Return [x, y] of the center of cell containing provided text 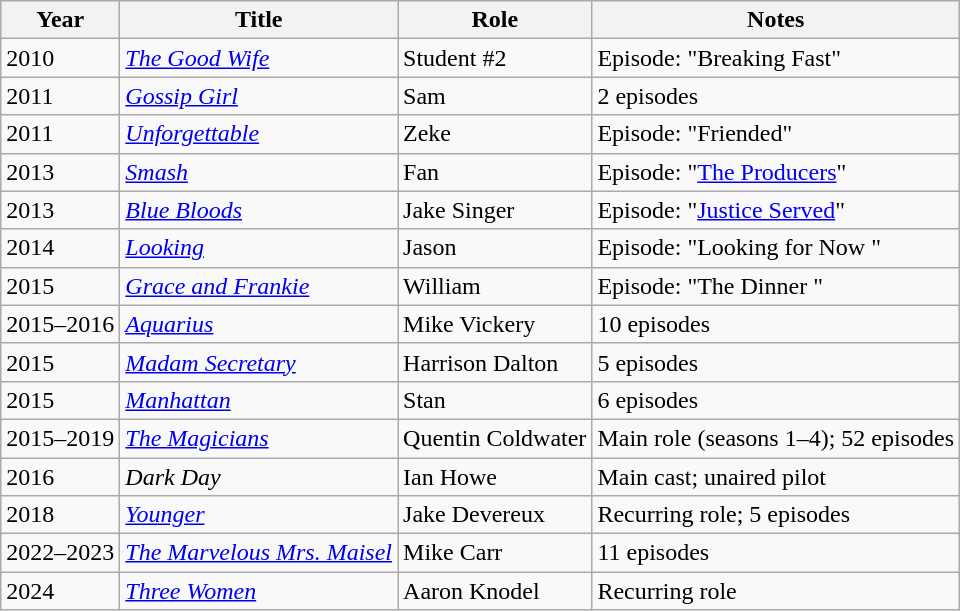
Student #2 [495, 58]
Unforgettable [259, 134]
Episode: "Looking for Now " [776, 248]
10 episodes [776, 324]
Episode: "Breaking Fast" [776, 58]
The Marvelous Mrs. Maisel [259, 553]
Episode: "Justice Served" [776, 210]
2010 [60, 58]
Year [60, 20]
Quentin Coldwater [495, 438]
Fan [495, 172]
5 episodes [776, 362]
2014 [60, 248]
2015–2019 [60, 438]
The Magicians [259, 438]
11 episodes [776, 553]
Aquarius [259, 324]
Episode: "Friended" [776, 134]
Jake Devereux [495, 515]
William [495, 286]
Madam Secretary [259, 362]
Notes [776, 20]
Manhattan [259, 400]
Main role (seasons 1–4); 52 episodes [776, 438]
Younger [259, 515]
2 episodes [776, 96]
Role [495, 20]
Jason [495, 248]
Sam [495, 96]
2022–2023 [60, 553]
2015–2016 [60, 324]
Main cast; unaired pilot [776, 477]
Recurring role [776, 591]
Dark Day [259, 477]
2016 [60, 477]
Three Women [259, 591]
2024 [60, 591]
Zeke [495, 134]
6 episodes [776, 400]
Looking [259, 248]
Jake Singer [495, 210]
Title [259, 20]
Aaron Knodel [495, 591]
Blue Bloods [259, 210]
The Good Wife [259, 58]
Stan [495, 400]
Mike Vickery [495, 324]
2018 [60, 515]
Episode: "The Dinner " [776, 286]
Mike Carr [495, 553]
Episode: "The Producers" [776, 172]
Harrison Dalton [495, 362]
Recurring role; 5 episodes [776, 515]
Smash [259, 172]
Ian Howe [495, 477]
Grace and Frankie [259, 286]
Gossip Girl [259, 96]
